Detect which cell encompasses the target text, then output its (x, y) center coordinate. 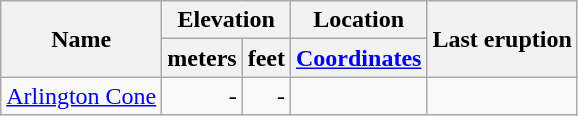
Elevation (226, 20)
meters (202, 58)
Last eruption (502, 39)
Name (82, 39)
Coordinates (359, 58)
feet (266, 58)
Location (359, 20)
Arlington Cone (82, 96)
